Extract the [x, y] coordinate from the center of the cell holding the provided text.  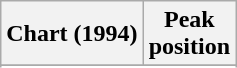
Peakposition [189, 34]
Chart (1994) [72, 34]
